Search for the cell housing the specified text and yield its [X, Y] center coordinate. 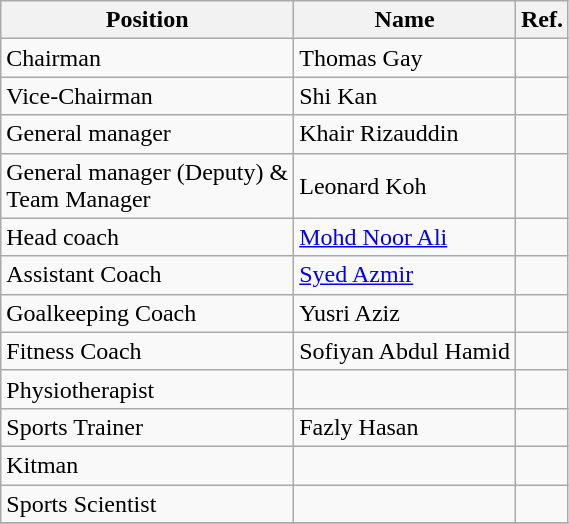
Yusri Aziz [405, 313]
Shi Kan [405, 96]
Sofiyan Abdul Hamid [405, 351]
General manager [148, 134]
General manager (Deputy) & Team Manager [148, 186]
Vice-Chairman [148, 96]
Sports Scientist [148, 503]
Leonard Koh [405, 186]
Name [405, 20]
Thomas Gay [405, 58]
Syed Azmir [405, 275]
Fitness Coach [148, 351]
Head coach [148, 237]
Assistant Coach [148, 275]
Kitman [148, 465]
Khair Rizauddin [405, 134]
Fazly Hasan [405, 427]
Ref. [542, 20]
Chairman [148, 58]
Physiotherapist [148, 389]
Sports Trainer [148, 427]
Mohd Noor Ali [405, 237]
Goalkeeping Coach [148, 313]
Position [148, 20]
